Capture the cell that displays the provided text and extract its [X, Y] central coordinate. 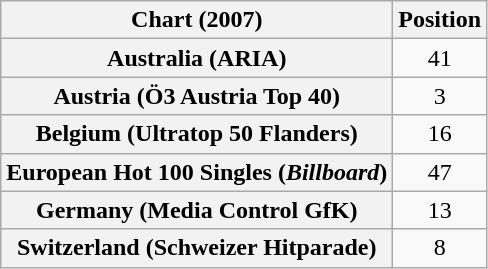
47 [440, 172]
Austria (Ö3 Austria Top 40) [197, 96]
16 [440, 134]
Australia (ARIA) [197, 58]
3 [440, 96]
41 [440, 58]
Switzerland (Schweizer Hitparade) [197, 248]
Position [440, 20]
Belgium (Ultratop 50 Flanders) [197, 134]
Chart (2007) [197, 20]
13 [440, 210]
European Hot 100 Singles (Billboard) [197, 172]
Germany (Media Control GfK) [197, 210]
8 [440, 248]
